Provide the (x, y) coordinate of the cell's center where the given text is located.  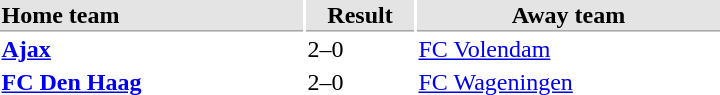
Result (360, 16)
2–0 (360, 49)
Home team (152, 16)
Ajax (152, 49)
Away team (568, 16)
FC Volendam (568, 49)
